Extract the (X, Y) coordinate from the center of the cell holding the provided text.  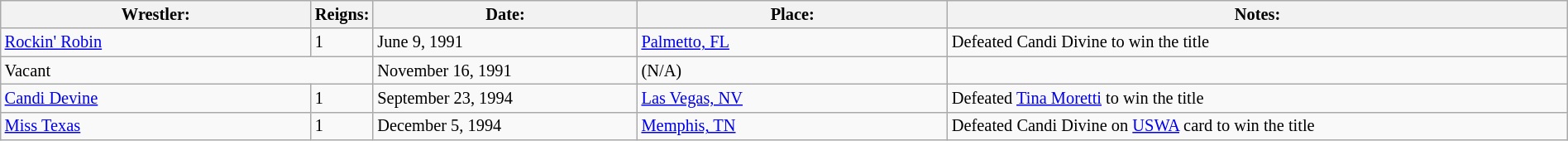
(N/A) (792, 70)
September 23, 1994 (504, 98)
Notes: (1257, 14)
Wrestler: (155, 14)
Vacant (187, 70)
Reigns: (342, 14)
June 9, 1991 (504, 42)
Memphis, TN (792, 126)
Defeated Tina Moretti to win the title (1257, 98)
Defeated Candi Divine on USWA card to win the title (1257, 126)
Place: (792, 14)
Palmetto, FL (792, 42)
Las Vegas, NV (792, 98)
December 5, 1994 (504, 126)
November 16, 1991 (504, 70)
Miss Texas (155, 126)
Date: (504, 14)
Rockin' Robin (155, 42)
Candi Devine (155, 98)
Defeated Candi Divine to win the title (1257, 42)
